Return the [x, y] coordinate for the center point of the cell that contains the specified text.  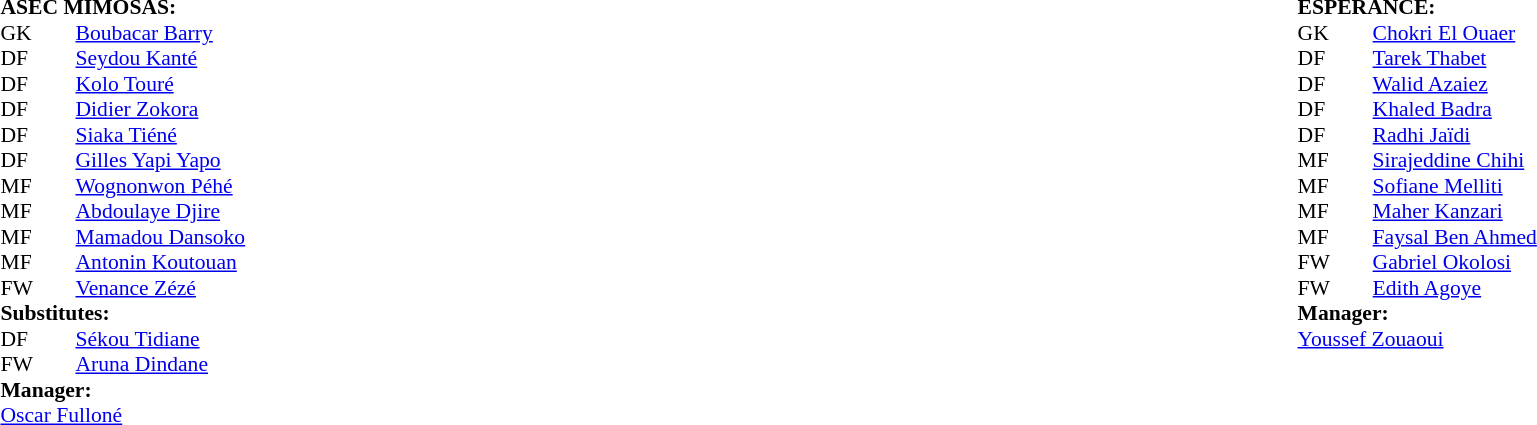
Tarek Thabet [1455, 59]
Chokri El Ouaer [1455, 33]
Mamadou Dansoko [161, 237]
Sirajeddine Chihi [1455, 161]
Venance Zézé [161, 288]
Sékou Tidiane [161, 339]
Khaled Badra [1455, 109]
Youssef Zouaoui [1418, 339]
Faysal Ben Ahmed [1455, 237]
Substitutes: [122, 313]
Siaka Tiéné [161, 135]
Walid Azaiez [1455, 84]
Abdoulaye Djire [161, 211]
Radhi Jaïdi [1455, 135]
Kolo Touré [161, 84]
Antonin Koutouan [161, 263]
Boubacar Barry [161, 33]
Wognonwon Péhé [161, 186]
Gilles Yapi Yapo [161, 161]
Sofiane Melliti [1455, 186]
Aruna Dindane [161, 365]
Didier Zokora [161, 109]
Gabriel Okolosi [1455, 263]
Maher Kanzari [1455, 211]
Seydou Kanté [161, 59]
Edith Agoye [1455, 288]
